Scan for the cell matching the given text and deliver its [x, y] coordinate at center. 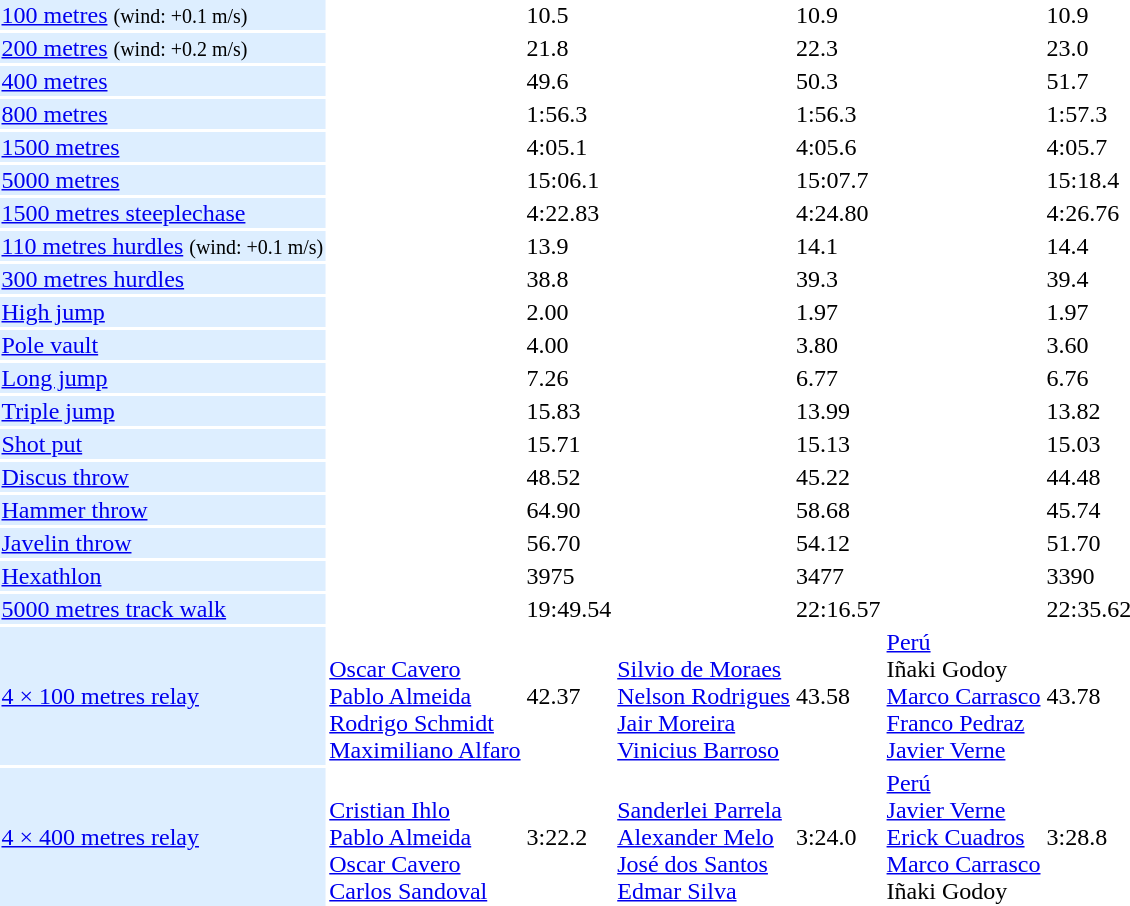
43.58 [838, 696]
Silvio de Moraes Nelson Rodrigues Jair Moreira Vinicius Barroso [704, 696]
Discus throw [162, 477]
15.71 [569, 444]
Javelin throw [162, 543]
13.9 [569, 246]
4 × 100 metres relay [162, 696]
5000 metres [162, 180]
15.83 [569, 411]
54.12 [838, 543]
3:22.2 [569, 837]
Perú Iñaki Godoy Marco Carrasco Franco Pedraz Javier Verne [964, 696]
4:05.6 [838, 147]
13.99 [838, 411]
56.70 [569, 543]
49.6 [569, 81]
Hammer throw [162, 510]
42.37 [569, 696]
21.8 [569, 48]
50.3 [838, 81]
14.1 [838, 246]
300 metres hurdles [162, 279]
4:22.83 [569, 213]
High jump [162, 312]
Long jump [162, 378]
3:24.0 [838, 837]
Cristian Ihlo Pablo Almeida Oscar Cavero Carlos Sandoval [425, 837]
1500 metres [162, 147]
15:07.7 [838, 180]
15:06.1 [569, 180]
200 metres (wind: +0.2 m/s) [162, 48]
4:05.1 [569, 147]
58.68 [838, 510]
22:16.57 [838, 609]
Sanderlei Parrela Alexander Melo José dos Santos Edmar Silva [704, 837]
45.22 [838, 477]
39.3 [838, 279]
Shot put [162, 444]
10.5 [569, 15]
Pole vault [162, 345]
Hexathlon [162, 576]
400 metres [162, 81]
6.77 [838, 378]
10.9 [838, 15]
110 metres hurdles (wind: +0.1 m/s) [162, 246]
800 metres [162, 114]
64.90 [569, 510]
1.97 [838, 312]
38.8 [569, 279]
4 × 400 metres relay [162, 837]
2.00 [569, 312]
3975 [569, 576]
Triple jump [162, 411]
7.26 [569, 378]
3477 [838, 576]
100 metres (wind: +0.1 m/s) [162, 15]
5000 metres track walk [162, 609]
1500 metres steeplechase [162, 213]
15.13 [838, 444]
Perú Javier Verne Erick Cuadros Marco Carrasco Iñaki Godoy [964, 837]
3.80 [838, 345]
4:24.80 [838, 213]
48.52 [569, 477]
4.00 [569, 345]
22.3 [838, 48]
19:49.54 [569, 609]
Oscar Cavero Pablo Almeida Rodrigo Schmidt Maximiliano Alfaro [425, 696]
